Scan for the cell matching the given text and deliver its [x, y] coordinate at center. 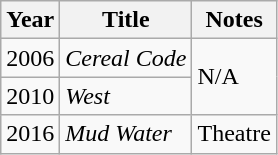
Mud Water [126, 134]
2010 [30, 96]
N/A [234, 77]
Theatre [234, 134]
2016 [30, 134]
West [126, 96]
Notes [234, 20]
Cereal Code [126, 58]
2006 [30, 58]
Title [126, 20]
Year [30, 20]
